Return the [x, y] coordinate for the center point of the cell that contains the specified text.  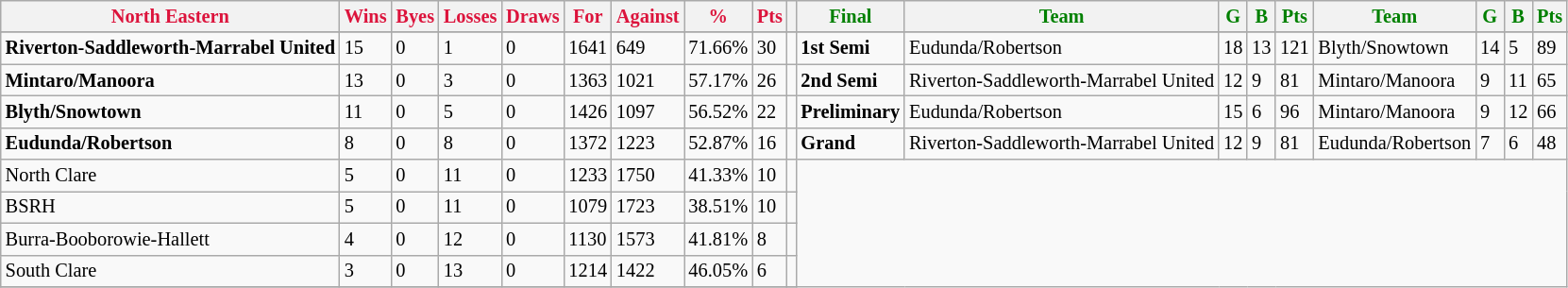
649 [648, 48]
1 [470, 48]
1097 [648, 111]
South Clare [170, 271]
65 [1550, 80]
2nd Semi [851, 80]
BSRH [170, 207]
1723 [648, 207]
1233 [588, 176]
1214 [588, 271]
Burra-Booborowie-Hallett [170, 239]
For [588, 16]
North Clare [170, 176]
Byes [414, 16]
89 [1550, 48]
1130 [588, 239]
66 [1550, 111]
1021 [648, 80]
Final [851, 16]
1426 [588, 111]
Losses [470, 16]
7 [1490, 144]
18 [1233, 48]
14 [1490, 48]
North Eastern [170, 16]
56.52% [717, 111]
1223 [648, 144]
4 [366, 239]
26 [770, 80]
52.87% [717, 144]
Against [648, 16]
71.66% [717, 48]
1st Semi [851, 48]
22 [770, 111]
1363 [588, 80]
16 [770, 144]
57.17% [717, 80]
Draws [532, 16]
48 [1550, 144]
1079 [588, 207]
121 [1294, 48]
1372 [588, 144]
1422 [648, 271]
1641 [588, 48]
30 [770, 48]
96 [1294, 111]
46.05% [717, 271]
1750 [648, 176]
38.51% [717, 207]
Wins [366, 16]
41.33% [717, 176]
Preliminary [851, 111]
41.81% [717, 239]
1573 [648, 239]
Grand [851, 144]
% [717, 16]
